Pinpoint the cell where the given text exists, returning its (x, y) midpoint coordinate. 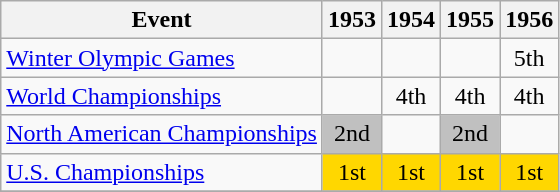
Event (162, 20)
Winter Olympic Games (162, 58)
World Championships (162, 96)
1954 (412, 20)
1953 (352, 20)
North American Championships (162, 134)
1955 (470, 20)
5th (530, 58)
1956 (530, 20)
U.S. Championships (162, 172)
